From the cell containing the given text, extract its center point as [X, Y] coordinate. 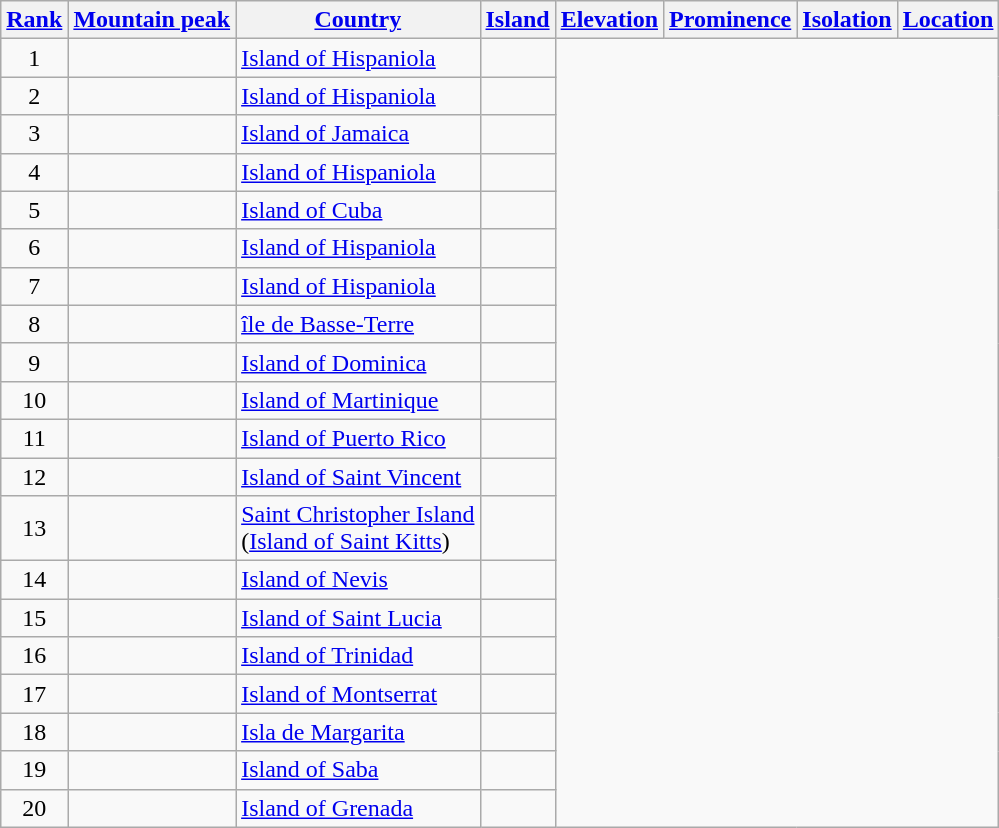
Island of Jamaica [358, 134]
Saint Christopher Island(Island of Saint Kitts) [358, 528]
4 [34, 172]
Mountain peak [152, 20]
3 [34, 134]
Island of Montserrat [358, 694]
16 [34, 656]
Elevation [609, 20]
Island of Trinidad [358, 656]
Isolation [847, 20]
Island [518, 20]
Island of Saint Vincent [358, 477]
8 [34, 324]
14 [34, 580]
Island of Nevis [358, 580]
6 [34, 248]
Island of Martinique [358, 400]
15 [34, 618]
1 [34, 58]
19 [34, 770]
18 [34, 732]
Island of Dominica [358, 362]
Country [358, 20]
Island of Saint Lucia [358, 618]
12 [34, 477]
11 [34, 438]
17 [34, 694]
20 [34, 808]
10 [34, 400]
Prominence [730, 20]
7 [34, 286]
2 [34, 96]
13 [34, 528]
Rank [34, 20]
île de Basse-Terre [358, 324]
Island of Puerto Rico [358, 438]
9 [34, 362]
Island of Cuba [358, 210]
Island of Grenada [358, 808]
Location [948, 20]
Isla de Margarita [358, 732]
Island of Saba [358, 770]
5 [34, 210]
